Find where the given text appears and provide that cell's center as [x, y] coordinate. 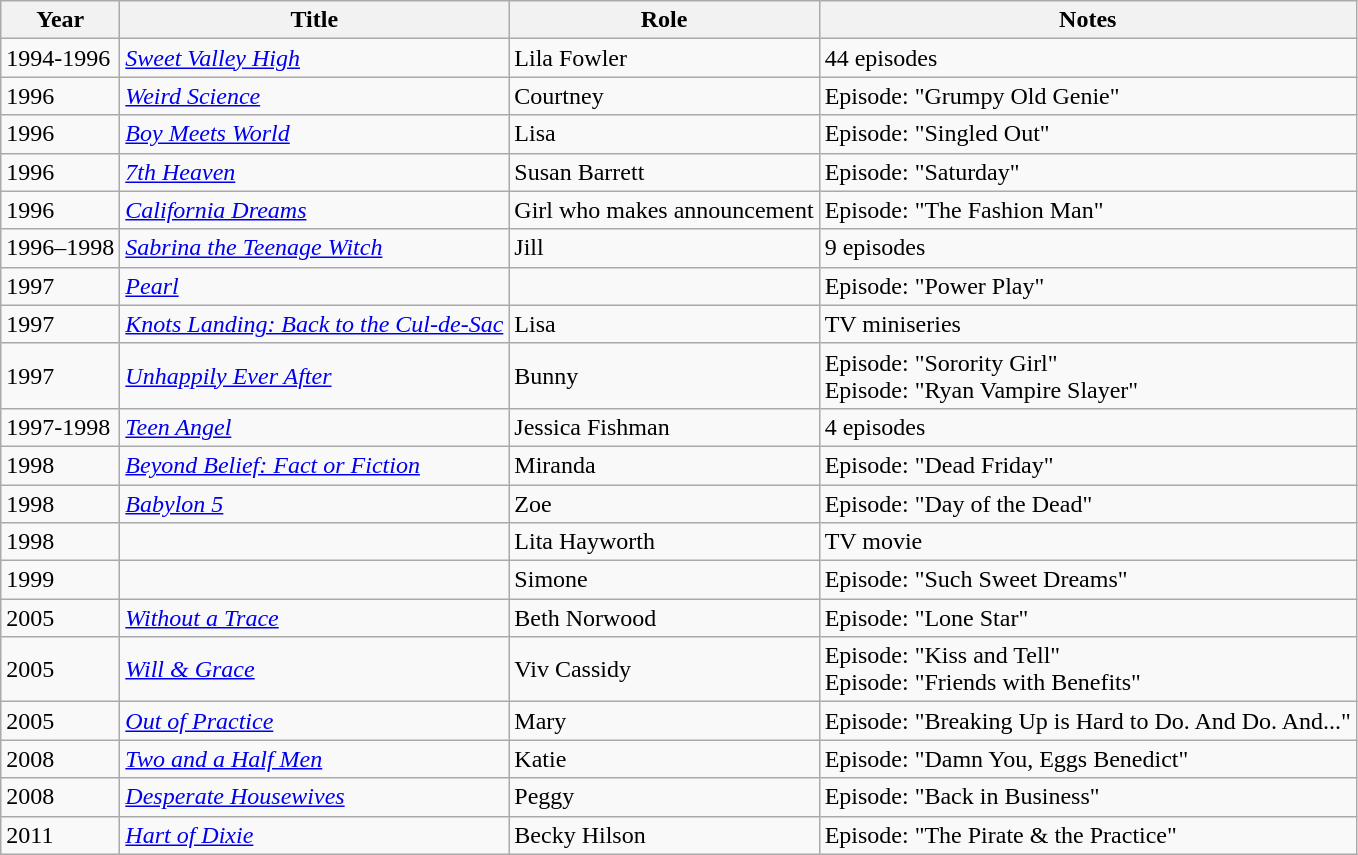
TV movie [1088, 542]
Title [314, 20]
Girl who makes announcement [664, 210]
Episode: "Grumpy Old Genie" [1088, 96]
Weird Science [314, 96]
Two and a Half Men [314, 759]
44 episodes [1088, 58]
Episode: "Power Play" [1088, 286]
1999 [60, 580]
Teen Angel [314, 427]
TV miniseries [1088, 324]
Pearl [314, 286]
Bunny [664, 376]
Katie [664, 759]
4 episodes [1088, 427]
Lita Hayworth [664, 542]
Zoe [664, 503]
Desperate Housewives [314, 797]
Beyond Belief: Fact or Fiction [314, 465]
Episode: "Sorority Girl"Episode: "Ryan Vampire Slayer" [1088, 376]
Courtney [664, 96]
1997-1998 [60, 427]
Beth Norwood [664, 618]
Episode: "Dead Friday" [1088, 465]
Episode: "Singled Out" [1088, 134]
Jessica Fishman [664, 427]
Notes [1088, 20]
Viv Cassidy [664, 670]
Episode: "Damn You, Eggs Benedict" [1088, 759]
Episode: "Saturday" [1088, 172]
Lila Fowler [664, 58]
Knots Landing: Back to the Cul-de-Sac [314, 324]
Episode: "Day of the Dead" [1088, 503]
1994-1996 [60, 58]
Will & Grace [314, 670]
Year [60, 20]
Episode: "Kiss and Tell"Episode: "Friends with Benefits" [1088, 670]
Becky Hilson [664, 835]
Episode: "Lone Star" [1088, 618]
Simone [664, 580]
Out of Practice [314, 721]
9 episodes [1088, 248]
California Dreams [314, 210]
Sweet Valley High [314, 58]
7th Heaven [314, 172]
Episode: "Such Sweet Dreams" [1088, 580]
Mary [664, 721]
Sabrina the Teenage Witch [314, 248]
Jill [664, 248]
Boy Meets World [314, 134]
Episode: "The Fashion Man" [1088, 210]
Miranda [664, 465]
Role [664, 20]
Peggy [664, 797]
Unhappily Ever After [314, 376]
1996–1998 [60, 248]
2011 [60, 835]
Babylon 5 [314, 503]
Episode: "Back in Business" [1088, 797]
Episode: "Breaking Up is Hard to Do. And Do. And..." [1088, 721]
Episode: "The Pirate & the Practice" [1088, 835]
Hart of Dixie [314, 835]
Without a Trace [314, 618]
Susan Barrett [664, 172]
